Pinpoint the cell where the given text exists, returning its (X, Y) midpoint coordinate. 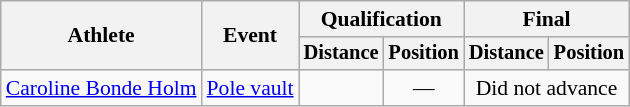
Qualification (382, 19)
Caroline Bonde Holm (102, 88)
— (424, 88)
Did not advance (546, 88)
Final (546, 19)
Athlete (102, 36)
Event (250, 36)
Pole vault (250, 88)
